For the text-containing cell, return its midpoint in (x, y) coordinate format. 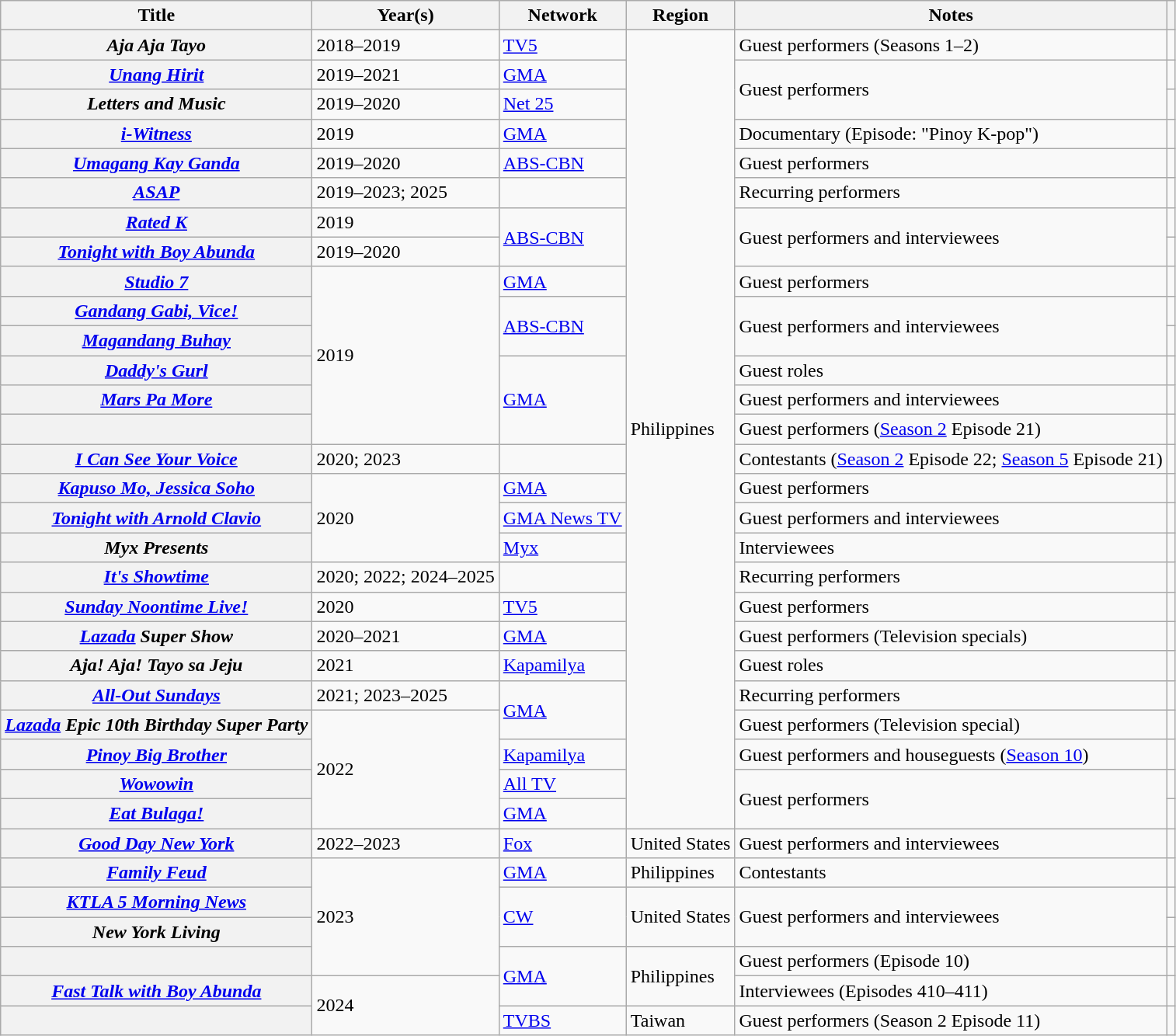
Contestants (951, 873)
GMA News TV (562, 518)
Rated K (157, 222)
2020; 2023 (405, 459)
Family Feud (157, 873)
Lazada Epic 10th Birthday Super Party (157, 725)
ASAP (157, 193)
It's Showtime (157, 577)
All TV (562, 784)
2024 (405, 1006)
Interviewees (951, 548)
2020–2021 (405, 636)
Umagang Kay Ganda (157, 163)
2022 (405, 769)
Wowowin (157, 784)
TVBS (562, 1020)
KTLA 5 Morning News (157, 902)
Tonight with Boy Abunda (157, 252)
Gandang Gabi, Vice! (157, 311)
Interviewees (Episodes 410–411) (951, 991)
Eat Bulaga! (157, 813)
2022–2023 (405, 843)
Title (157, 16)
2019–2021 (405, 75)
2021; 2023–2025 (405, 695)
Contestants (Season 2 Episode 22; Season 5 Episode 21) (951, 459)
Daddy's Gurl (157, 370)
Good Day New York (157, 843)
Fast Talk with Boy Abunda (157, 991)
Kapuso Mo, Jessica Soho (157, 488)
Lazada Super Show (157, 636)
Magandang Buhay (157, 340)
Myx Presents (157, 548)
2021 (405, 666)
All-Out Sundays (157, 695)
Tonight with Arnold Clavio (157, 518)
Unang Hirit (157, 75)
Sunday Noontime Live! (157, 607)
Documentary (Episode: "Pinoy K-pop") (951, 134)
Guest performers (Season 2 Episode 21) (951, 429)
Aja Aja Tayo (157, 45)
Guest performers (Seasons 1–2) (951, 45)
Studio 7 (157, 281)
2018–2019 (405, 45)
Pinoy Big Brother (157, 754)
Mars Pa More (157, 400)
New York Living (157, 932)
Letters and Music (157, 104)
Aja! Aja! Tayo sa Jeju (157, 666)
Fox (562, 843)
Year(s) (405, 16)
Guest performers (Television special) (951, 725)
2023 (405, 917)
2020; 2022; 2024–2025 (405, 577)
I Can See Your Voice (157, 459)
CW (562, 917)
Network (562, 16)
Region (680, 16)
Net 25 (562, 104)
Guest performers (Episode 10) (951, 961)
2019–2023; 2025 (405, 193)
Notes (951, 16)
Myx (562, 548)
Guest performers and houseguests (Season 10) (951, 754)
i-Witness (157, 134)
Taiwan (680, 1020)
Guest performers (Television specials) (951, 636)
Guest performers (Season 2 Episode 11) (951, 1020)
